Pinpoint the cell where the given text exists, returning its (X, Y) midpoint coordinate. 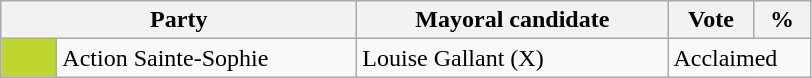
Acclaimed (739, 58)
Action Sainte-Sophie (207, 58)
Louise Gallant (X) (512, 58)
Vote (711, 20)
Party (179, 20)
% (782, 20)
Mayoral candidate (512, 20)
